From the cell containing the given text, extract its center point as (X, Y) coordinate. 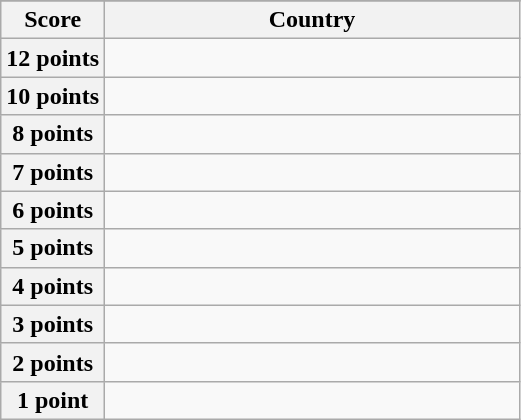
5 points (53, 248)
6 points (53, 210)
1 point (53, 400)
7 points (53, 172)
3 points (53, 324)
12 points (53, 58)
4 points (53, 286)
2 points (53, 362)
8 points (53, 134)
Country (312, 20)
10 points (53, 96)
Score (53, 20)
